Determine the [x, y] coordinate at the center of the cell enclosing the given text.  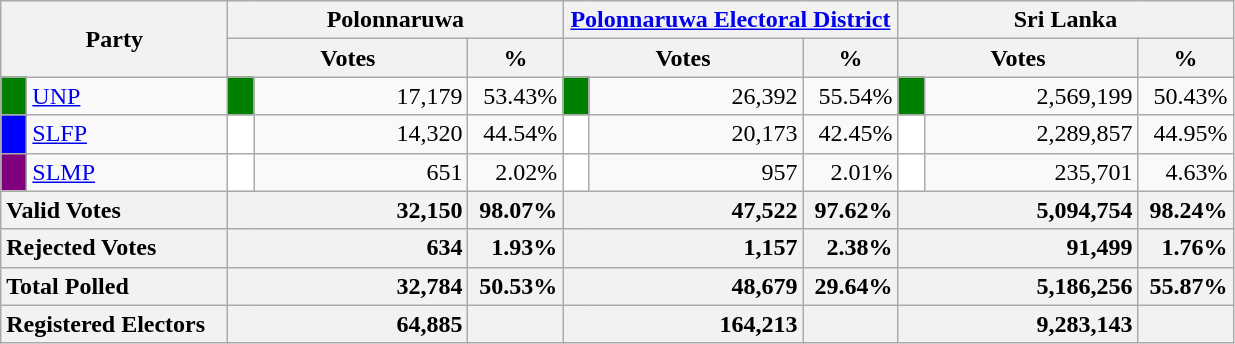
53.43% [516, 96]
2,569,199 [1031, 96]
32,150 [348, 210]
64,885 [348, 324]
32,784 [348, 286]
5,094,754 [1018, 210]
SLFP [128, 134]
2.02% [516, 172]
1.76% [1186, 248]
55.87% [1186, 286]
2,289,857 [1031, 134]
91,499 [1018, 248]
651 [361, 172]
Sri Lanka [1066, 20]
1.93% [516, 248]
98.24% [1186, 210]
42.45% [850, 134]
Valid Votes [114, 210]
5,186,256 [1018, 286]
Total Polled [114, 286]
Polonnaruwa Electoral District [730, 20]
26,392 [696, 96]
1,157 [683, 248]
14,320 [361, 134]
98.07% [516, 210]
50.53% [516, 286]
Polonnaruwa [396, 20]
634 [348, 248]
9,283,143 [1018, 324]
29.64% [850, 286]
UNP [128, 96]
2.38% [850, 248]
44.95% [1186, 134]
47,522 [683, 210]
20,173 [696, 134]
Registered Electors [114, 324]
17,179 [361, 96]
Rejected Votes [114, 248]
957 [696, 172]
2.01% [850, 172]
48,679 [683, 286]
50.43% [1186, 96]
4.63% [1186, 172]
235,701 [1031, 172]
SLMP [128, 172]
44.54% [516, 134]
97.62% [850, 210]
Party [114, 39]
55.54% [850, 96]
164,213 [683, 324]
